Determine the [x, y] coordinate at the center of the cell enclosing the given text.  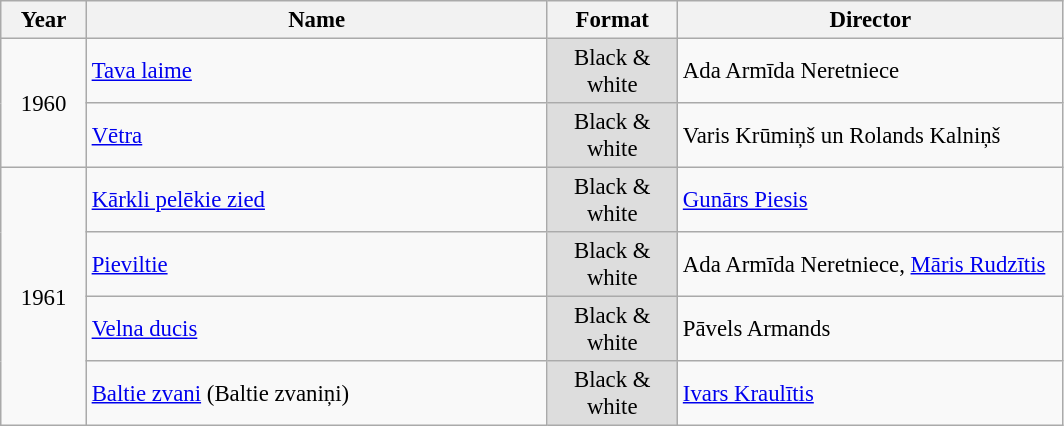
Format [612, 20]
Kārkli pelēkie zied [316, 200]
Tava laime [316, 72]
Varis Krūmiņš un Rolands Kalniņš [871, 136]
Name [316, 20]
Velna ducis [316, 330]
Director [871, 20]
Ada Armīda Neretniece [871, 72]
Vētra [316, 136]
1960 [44, 104]
Ada Armīda Neretniece, Māris Rudzītis [871, 264]
Pāvels Armands [871, 330]
Gunārs Piesis [871, 200]
Year [44, 20]
Pieviltie [316, 264]
1961 [44, 297]
